Detect which cell encompasses the target text, then output its [X, Y] center coordinate. 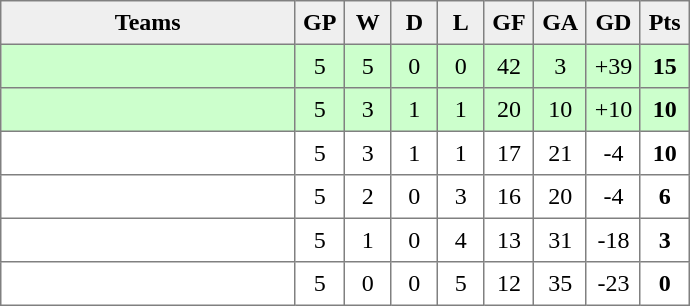
-18 [613, 240]
GD [613, 23]
13 [509, 240]
Pts [664, 23]
2 [368, 197]
D [414, 23]
15 [664, 66]
+39 [613, 66]
GF [509, 23]
42 [509, 66]
35 [560, 284]
W [368, 23]
6 [664, 197]
+10 [613, 110]
GA [560, 23]
-23 [613, 284]
Teams [148, 23]
L [461, 23]
16 [509, 197]
12 [509, 284]
31 [560, 240]
21 [560, 153]
4 [461, 240]
GP [320, 23]
17 [509, 153]
